For the text-containing cell, return its midpoint in (x, y) coordinate format. 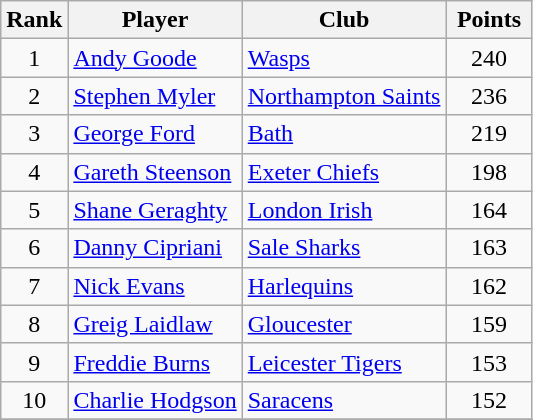
5 (34, 210)
Bath (344, 134)
Greig Laidlaw (155, 324)
Player (155, 20)
Saracens (344, 400)
1 (34, 58)
Nick Evans (155, 286)
Club (344, 20)
3 (34, 134)
159 (489, 324)
Sale Sharks (344, 248)
Shane Geraghty (155, 210)
Rank (34, 20)
153 (489, 362)
152 (489, 400)
Leicester Tigers (344, 362)
Gareth Steenson (155, 172)
Freddie Burns (155, 362)
198 (489, 172)
Harlequins (344, 286)
Gloucester (344, 324)
164 (489, 210)
Points (489, 20)
Exeter Chiefs (344, 172)
163 (489, 248)
Wasps (344, 58)
7 (34, 286)
9 (34, 362)
Danny Cipriani (155, 248)
162 (489, 286)
2 (34, 96)
219 (489, 134)
Charlie Hodgson (155, 400)
Northampton Saints (344, 96)
8 (34, 324)
6 (34, 248)
4 (34, 172)
240 (489, 58)
236 (489, 96)
Andy Goode (155, 58)
George Ford (155, 134)
10 (34, 400)
London Irish (344, 210)
Stephen Myler (155, 96)
